Determine the [X, Y] coordinate at the center of the cell enclosing the given text.  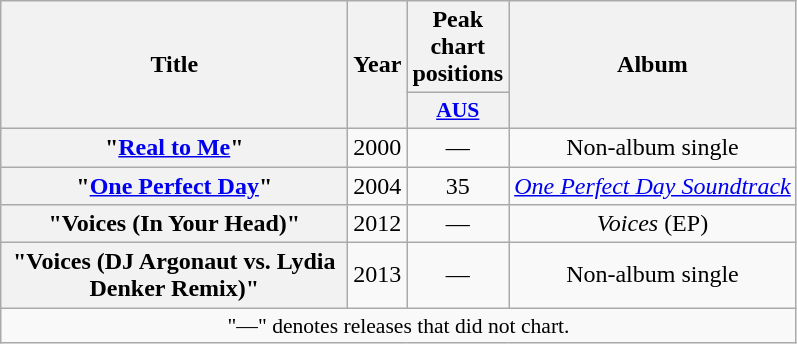
Year [378, 65]
Peak chart positions [458, 47]
Title [174, 65]
2013 [378, 276]
AUS [458, 111]
2012 [378, 224]
"One Perfect Day" [174, 185]
Album [653, 65]
"—" denotes releases that did not chart. [399, 326]
Voices (EP) [653, 224]
"Voices (In Your Head)" [174, 224]
One Perfect Day Soundtrack [653, 185]
"Real to Me" [174, 147]
"Voices (DJ Argonaut vs. Lydia Denker Remix)" [174, 276]
2000 [378, 147]
2004 [378, 185]
35 [458, 185]
